Scan for the cell matching the given text and deliver its [X, Y] coordinate at center. 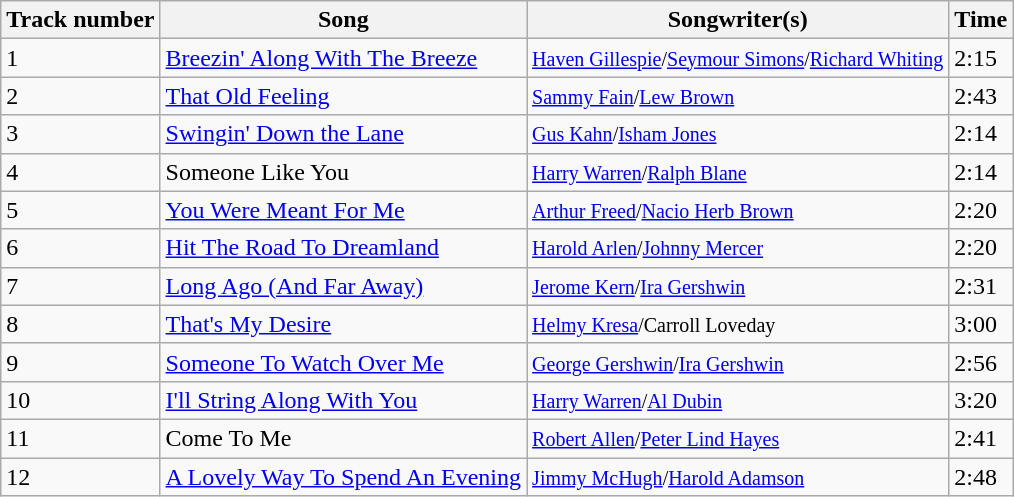
9 [80, 362]
6 [80, 248]
Swingin' Down the Lane [344, 134]
3 [80, 134]
10 [80, 400]
2:48 [981, 477]
3:20 [981, 400]
12 [80, 477]
Come To Me [344, 438]
Hit The Road To Dreamland [344, 248]
That's My Desire [344, 324]
Someone Like You [344, 172]
Song [344, 20]
2:15 [981, 58]
2:56 [981, 362]
3:00 [981, 324]
Harold Arlen/Johnny Mercer [738, 248]
Arthur Freed/Nacio Herb Brown [738, 210]
Jimmy McHugh/Harold Adamson [738, 477]
Time [981, 20]
2:43 [981, 96]
4 [80, 172]
Harry Warren/Ralph Blane [738, 172]
I'll String Along With You [344, 400]
7 [80, 286]
Gus Kahn/Isham Jones [738, 134]
1 [80, 58]
2 [80, 96]
Songwriter(s) [738, 20]
Robert Allen/Peter Lind Hayes [738, 438]
Track number [80, 20]
Someone To Watch Over Me [344, 362]
5 [80, 210]
Haven Gillespie/Seymour Simons/Richard Whiting [738, 58]
2:41 [981, 438]
You Were Meant For Me [344, 210]
2:31 [981, 286]
Sammy Fain/Lew Brown [738, 96]
Jerome Kern/Ira Gershwin [738, 286]
Helmy Kresa/Carroll Loveday [738, 324]
Long Ago (And Far Away) [344, 286]
George Gershwin/Ira Gershwin [738, 362]
A Lovely Way To Spend An Evening [344, 477]
Harry Warren/Al Dubin [738, 400]
8 [80, 324]
Breezin' Along With The Breeze [344, 58]
That Old Feeling [344, 96]
11 [80, 438]
